Extract the [X, Y] coordinate from the center of the cell holding the provided text.  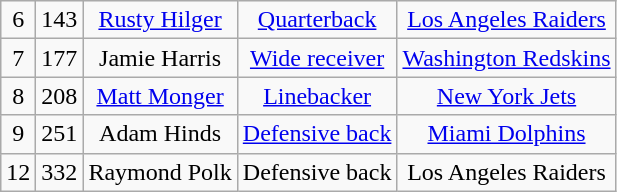
Miami Dolphins [506, 134]
9 [18, 134]
12 [18, 172]
Adam Hinds [160, 134]
6 [18, 20]
251 [60, 134]
Raymond Polk [160, 172]
Jamie Harris [160, 58]
7 [18, 58]
332 [60, 172]
Rusty Hilger [160, 20]
Quarterback [317, 20]
Wide receiver [317, 58]
143 [60, 20]
177 [60, 58]
Linebacker [317, 96]
208 [60, 96]
Matt Monger [160, 96]
New York Jets [506, 96]
Washington Redskins [506, 58]
8 [18, 96]
